Return (x, y) of the center of cell containing provided text 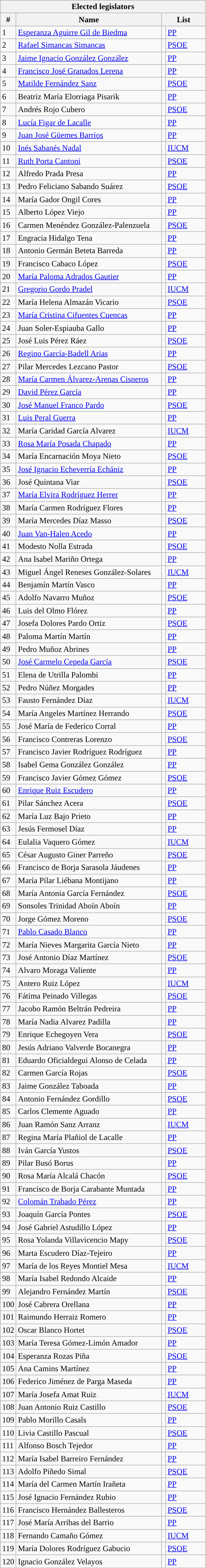
Adolfo Navarro Muñoz (89, 598)
107 (8, 1394)
Pilar Mercedes Lezcano Pastor (89, 366)
Francisco Cabaco López (89, 264)
Antonio Germán Beteta Barreda (89, 251)
77 (8, 1009)
112 (8, 1459)
Engracia Hidalgo Tena (89, 238)
41 (8, 546)
Carmen Menéndez González-Palenzuela (89, 225)
Jesús Fermosel Díaz (89, 829)
María Gador Ongil Cores (89, 200)
78 (8, 1022)
María Carmen Álvarez-Arenas Cisneros (89, 379)
49 (8, 649)
47 (8, 623)
Beatriz María Elorriaga Pisarik (89, 97)
José Quintana Viar (89, 482)
Francisco de Borja Carabante Muntada (89, 1189)
1 (8, 32)
60 (8, 791)
Antero Ruiz López (89, 983)
39 (8, 521)
Colomán Trabado Pérez (89, 1202)
Esperanza Rozas Piña (89, 1356)
Regino García-Badell Arias (89, 353)
Fernando Camaño Gómez (89, 1536)
79 (8, 1035)
89 (8, 1163)
55 (8, 726)
70 (8, 919)
María Teresa Gómez-Limón Amador (89, 1343)
María Pilar Liébana Montijano (89, 880)
Alejandro Fernández Martín (89, 1292)
Enrique Ruiz Escudero (89, 791)
María Cristina Cifuentes Cuencas (89, 315)
80 (8, 1047)
List (183, 20)
25 (8, 341)
14 (8, 200)
Alfredo Prada Presa (89, 174)
105 (8, 1368)
María Antonia García Fernández (89, 893)
119 (8, 1548)
Joaquín García Pontes (89, 1215)
38 (8, 508)
50 (8, 662)
64 (8, 842)
María Paloma Adrados Gautier (89, 276)
45 (8, 598)
Josefa Dolores Pardo Ortiz (89, 623)
66 (8, 868)
118 (8, 1536)
Ignacio González Velayos (89, 1561)
44 (8, 585)
Benjamín Martín Vasco (89, 585)
62 (8, 816)
Paloma Martín Martín (89, 636)
Ana Isabel Mariño Ortega (89, 559)
Luis Peral Guerra (89, 418)
9 (8, 135)
16 (8, 225)
Andrés Rojo Cubero (89, 109)
97 (8, 1266)
Pablo Casado Blanco (89, 932)
Alberto López Viejo (89, 212)
4 (8, 71)
Francisco de Borja Sarasola Jáudenes (89, 868)
34 (8, 456)
21 (8, 289)
48 (8, 636)
Enrique Echegoyen Vera (89, 1035)
Federico Jiménez de Parga Maseda (89, 1381)
74 (8, 970)
93 (8, 1215)
Jaime Ignacio González González (89, 58)
Pedro Muñoz Abrines (89, 649)
106 (8, 1381)
Rosa María Alcalá Chacón (89, 1176)
Gregorio Gordo Pradel (89, 289)
12 (8, 174)
María del Carmen Martín Irañeta (89, 1484)
15 (8, 212)
117 (8, 1523)
Elena de Utrilla Palombi (89, 675)
Sonsoles Trinidad Aboín Aboín (89, 906)
13 (8, 187)
José Manuel Franco Pardo (89, 405)
Fátima Peinado Villegas (89, 996)
Raimundo Herraiz Romero (89, 1317)
Pedro Feliciano Sabando Suárez (89, 187)
José Carmelo Cepeda García (89, 662)
28 (8, 379)
35 (8, 469)
33 (8, 444)
Luis del Olmo Flórez (89, 611)
Ana Camins Martínez (89, 1368)
42 (8, 559)
30 (8, 405)
46 (8, 611)
Eulalia Vaquero Gómez (89, 842)
101 (8, 1317)
110 (8, 1433)
37 (8, 495)
17 (8, 238)
113 (8, 1471)
51 (8, 675)
72 (8, 945)
100 (8, 1304)
Carmen García Rojas (89, 1073)
César Augusto Giner Parreño (89, 855)
Iván García Yustos (89, 1150)
Elected legislators (103, 7)
103 (8, 1343)
Juan Soler-Espiauba Gallo (89, 328)
Rafael Simancas Simancas (89, 45)
Jesús Adriano Valverde Bocanegra (89, 1047)
87 (8, 1137)
111 (8, 1446)
María Luz Bajo Prieto (89, 816)
20 (8, 276)
María Angeles Martínez Herrando (89, 713)
99 (8, 1292)
84 (8, 1099)
91 (8, 1189)
104 (8, 1356)
120 (8, 1561)
Eduardo Oficialdegui Alonso de Celada (89, 1060)
Pilar Busó Borus (89, 1163)
3 (8, 58)
67 (8, 880)
María Nadia Alvarez Padilla (89, 1022)
65 (8, 855)
29 (8, 392)
88 (8, 1150)
11 (8, 161)
Miguel Ángel Reneses González-Solares (89, 572)
Juan José Güemes Barrios (89, 135)
57 (8, 752)
María Josefa Amat Ruiz (89, 1394)
59 (8, 777)
José Luis Pérez Ráez (89, 341)
2 (8, 45)
98 (8, 1279)
5 (8, 84)
94 (8, 1227)
63 (8, 829)
32 (8, 431)
Francisco Javier Rodríguez Rodríguez (89, 752)
Jaime González Taboada (89, 1086)
52 (8, 688)
24 (8, 328)
8 (8, 122)
Francisco Hernández Ballesteros (89, 1510)
102 (8, 1330)
71 (8, 932)
10 (8, 148)
54 (8, 713)
José Ignacio Echeverría Echániz (89, 469)
Matilde Fernández Sanz (89, 84)
85 (8, 1112)
Rosa María Posada Chapado (89, 444)
36 (8, 482)
Francisco José Granados Lerena (89, 71)
José Gabriel Astudillo López (89, 1227)
# (8, 20)
26 (8, 353)
Modesto Nolla Estrada (89, 546)
Ruth Porta Cantoni (89, 161)
Rosa Yolanda Villavicencio Mapy (89, 1240)
7 (8, 109)
María Isabel Redondo Alcaide (89, 1279)
Francisco Contreras Lorenzo (89, 739)
69 (8, 906)
109 (8, 1420)
Name (89, 20)
Pablo Morillo Casals (89, 1420)
116 (8, 1510)
23 (8, 315)
68 (8, 893)
Juan Antonio Ruiz Castillo (89, 1407)
Alfonso Bosch Tejedor (89, 1446)
92 (8, 1202)
Inés Sabanés Nadal (89, 148)
75 (8, 983)
Esperanza Aguirre Gil de Biedma (89, 32)
53 (8, 700)
Francisco Javier Gómez Gómez (89, 777)
96 (8, 1253)
43 (8, 572)
María Encarnación Moya Nieto (89, 456)
82 (8, 1073)
81 (8, 1060)
27 (8, 366)
90 (8, 1176)
Juan Van-Halen Acedo (89, 533)
61 (8, 803)
40 (8, 533)
Fausto Fernández Díaz (89, 700)
María Nieves Margarita García Nieto (89, 945)
86 (8, 1124)
Antonio Fernández Gordillo (89, 1099)
José María de Federico Corral (89, 726)
83 (8, 1086)
José Antonio Díaz Martínez (89, 957)
María Mercedes Díaz Masso (89, 521)
Livia Castillo Pascual (89, 1433)
Oscar Blanco Hortet (89, 1330)
22 (8, 302)
114 (8, 1484)
56 (8, 739)
David Pérez García (89, 392)
María Elvira Rodríguez Herrer (89, 495)
Regina María Plañiol de Lacalle (89, 1137)
José María Arribas del Barrio (89, 1523)
María Caridad García Alvarez (89, 431)
18 (8, 251)
Pedro Núñez Morgades (89, 688)
María Carmen Rodríguez Flores (89, 508)
María Dolores Rodríguez Gabucio (89, 1548)
Marta Escudero Díaz-Tejeiro (89, 1253)
58 (8, 765)
Adolfo Piñedo Simal (89, 1471)
Alvaro Moraga Valiente (89, 970)
María Isabel Barreiro Fernández (89, 1459)
José Cabrera Orellana (89, 1304)
108 (8, 1407)
Jorge Gómez Moreno (89, 919)
José Ignacio Fernández Rubio (89, 1497)
31 (8, 418)
115 (8, 1497)
Carlos Clemente Aguado (89, 1112)
Isabel Gema González González (89, 765)
6 (8, 97)
María de los Reyes Montiel Mesa (89, 1266)
María Helena Almazán Vicario (89, 302)
Lucía Figar de Lacalle (89, 122)
Pilar Sánchez Acera (89, 803)
Jacobo Ramón Beltrán Pedreira (89, 1009)
73 (8, 957)
95 (8, 1240)
19 (8, 264)
76 (8, 996)
Juan Ramón Sanz Arranz (89, 1124)
